Locate the cell with the specified text and output its [X, Y] center coordinate. 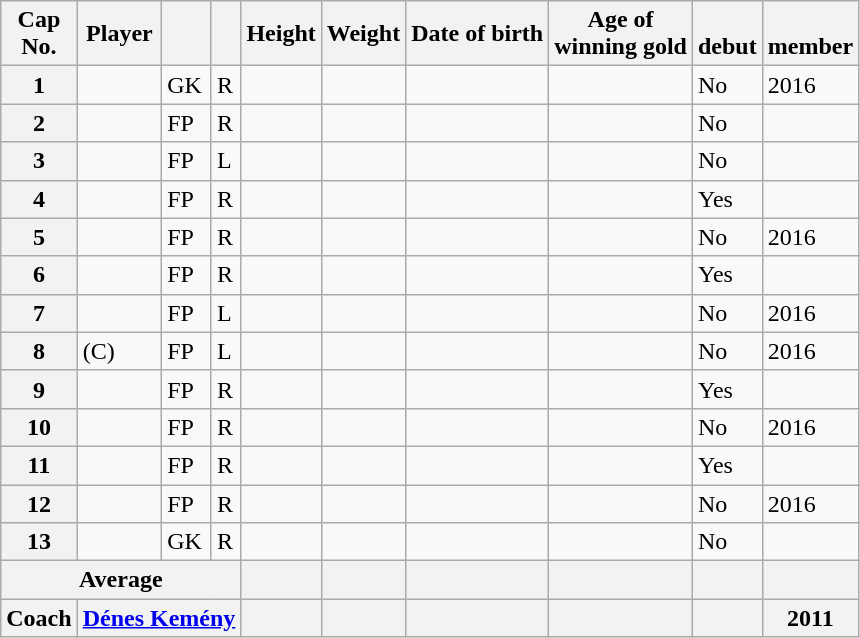
debut [727, 34]
Weight [363, 34]
1 [39, 85]
9 [39, 389]
12 [39, 503]
Height [281, 34]
7 [39, 313]
(C) [120, 351]
11 [39, 465]
6 [39, 275]
Player [120, 34]
Date of birth [478, 34]
CapNo. [39, 34]
2 [39, 123]
3 [39, 161]
Coach [39, 618]
Dénes Kemény [159, 618]
10 [39, 427]
member [810, 34]
4 [39, 199]
Average [121, 580]
Age ofwinning gold [621, 34]
13 [39, 542]
8 [39, 351]
5 [39, 237]
2011 [810, 618]
